Find where the given text appears and provide that cell's center as [X, Y] coordinate. 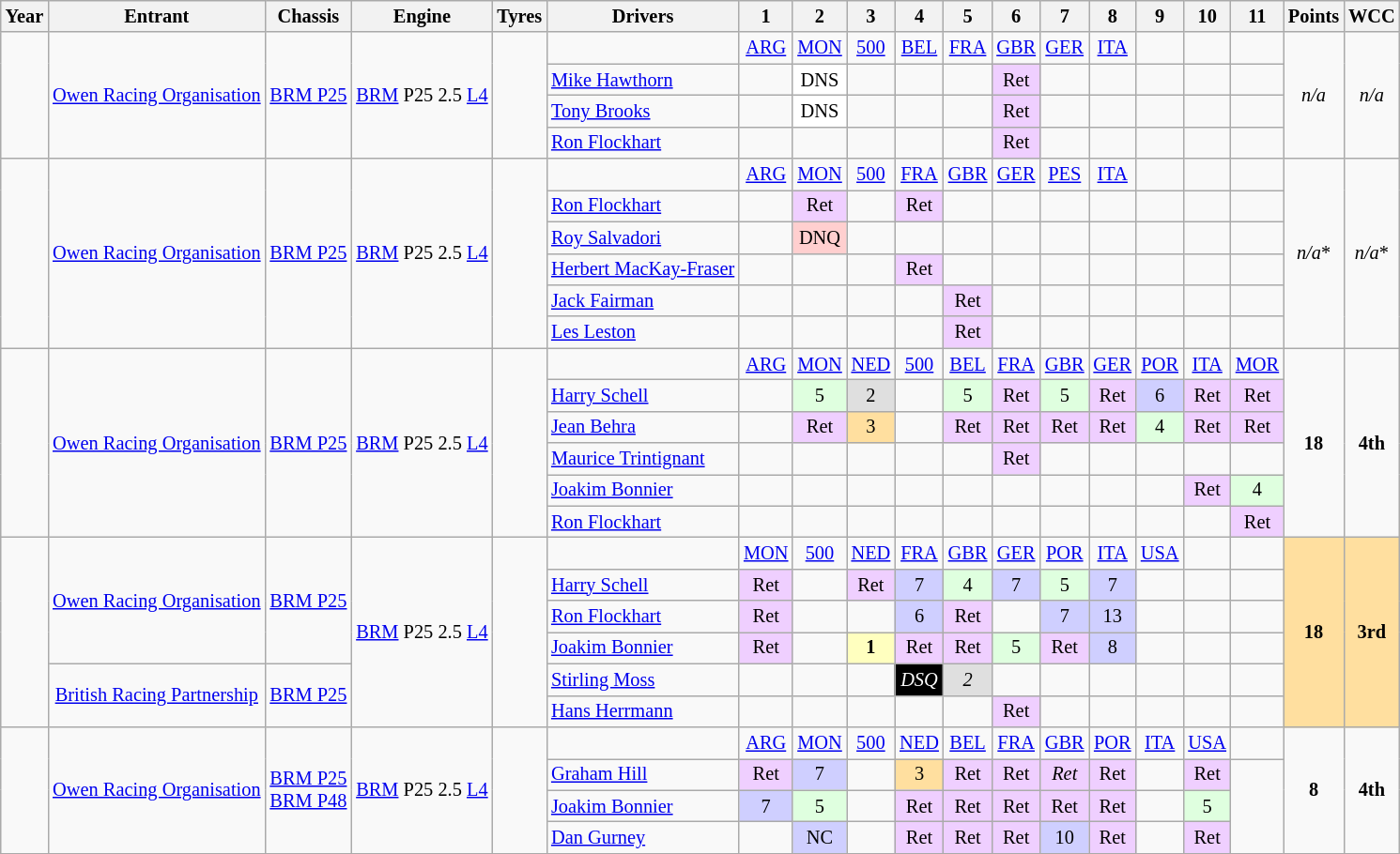
Stirling Moss [642, 679]
Jack Fairman [642, 300]
Hans Herrmann [642, 711]
MOR [1257, 364]
11 [1257, 16]
Dan Gurney [642, 837]
Entrant [156, 16]
3rd [1372, 632]
Tyres [519, 16]
Maurice Trintignant [642, 459]
Drivers [642, 16]
Year [24, 16]
BRM P25 BRM P48 [308, 790]
WCC [1372, 16]
Points [1314, 16]
DSQ [919, 679]
Graham Hill [642, 774]
Jean Behra [642, 427]
Mike Hawthorn [642, 80]
9 [1160, 16]
DNQ [819, 237]
Herbert MacKay-Fraser [642, 269]
British Racing Partnership [156, 694]
Tony Brooks [642, 111]
Engine [422, 16]
PES [1065, 175]
Les Leston [642, 332]
NC [819, 837]
Chassis [308, 16]
Roy Salvadori [642, 237]
13 [1113, 617]
